Output the (x, y) coordinate of the center of the cell containing the given text.  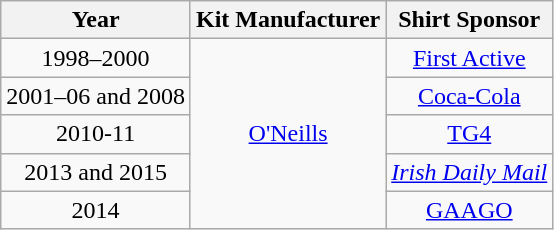
2014 (96, 210)
1998–2000 (96, 58)
Irish Daily Mail (470, 172)
GAAGO (470, 210)
2001–06 and 2008 (96, 96)
Coca-Cola (470, 96)
Kit Manufacturer (288, 20)
2013 and 2015 (96, 172)
TG4 (470, 134)
2010-11 (96, 134)
First Active (470, 58)
O'Neills (288, 134)
Year (96, 20)
Shirt Sponsor (470, 20)
